Detect which cell encompasses the target text, then output its (x, y) center coordinate. 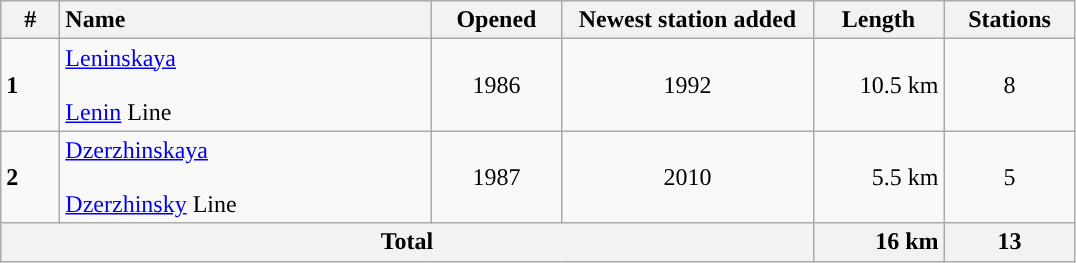
1987 (496, 177)
Newest station added (688, 20)
1 (30, 85)
Total (407, 242)
1992 (688, 85)
2 (30, 177)
LeninskayaLenin Line (246, 85)
Stations (1010, 20)
2010 (688, 177)
1986 (496, 85)
Opened (496, 20)
# (30, 20)
8 (1010, 85)
5.5 km (878, 177)
10.5 km (878, 85)
Name (246, 20)
16 km (878, 242)
13 (1010, 242)
5 (1010, 177)
DzerzhinskayaDzerzhinsky Line (246, 177)
Length (878, 20)
